Determine the (x, y) coordinate at the center of the cell enclosing the given text.  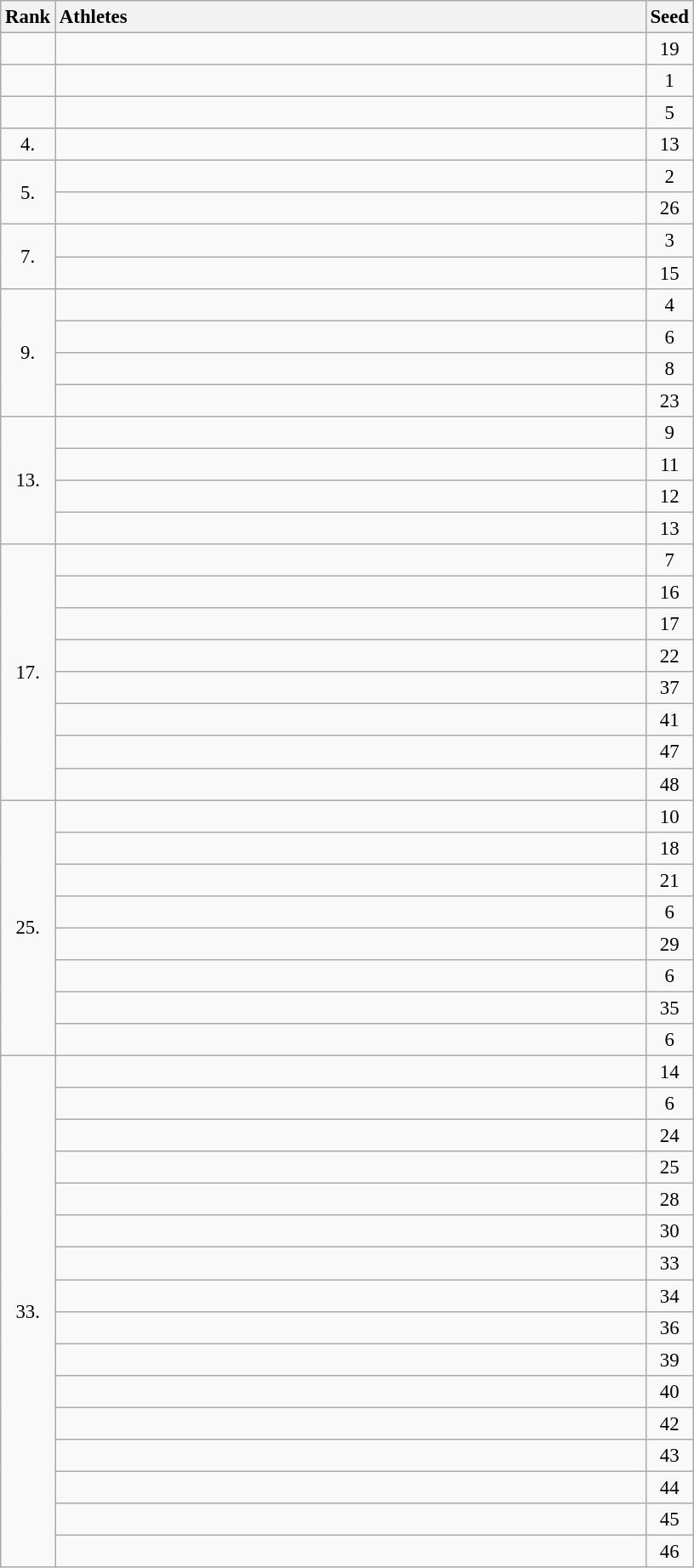
15 (669, 273)
5. (28, 192)
36 (669, 1327)
43 (669, 1456)
9 (669, 433)
24 (669, 1136)
17. (28, 672)
7 (669, 560)
Rank (28, 17)
7. (28, 257)
37 (669, 688)
11 (669, 464)
47 (669, 753)
10 (669, 816)
21 (669, 880)
29 (669, 944)
2 (669, 177)
35 (669, 1008)
45 (669, 1520)
14 (669, 1072)
12 (669, 497)
Seed (669, 17)
3 (669, 241)
22 (669, 656)
4 (669, 304)
30 (669, 1232)
23 (669, 401)
40 (669, 1391)
5 (669, 113)
28 (669, 1200)
17 (669, 624)
4. (28, 145)
44 (669, 1487)
25 (669, 1167)
Athletes (350, 17)
39 (669, 1360)
48 (669, 784)
19 (669, 49)
9. (28, 352)
25. (28, 929)
34 (669, 1296)
33 (669, 1264)
41 (669, 720)
42 (669, 1423)
46 (669, 1551)
8 (669, 368)
13. (28, 480)
26 (669, 208)
1 (669, 81)
33. (28, 1312)
16 (669, 593)
18 (669, 848)
